Search for the cell housing the specified text and yield its [x, y] center coordinate. 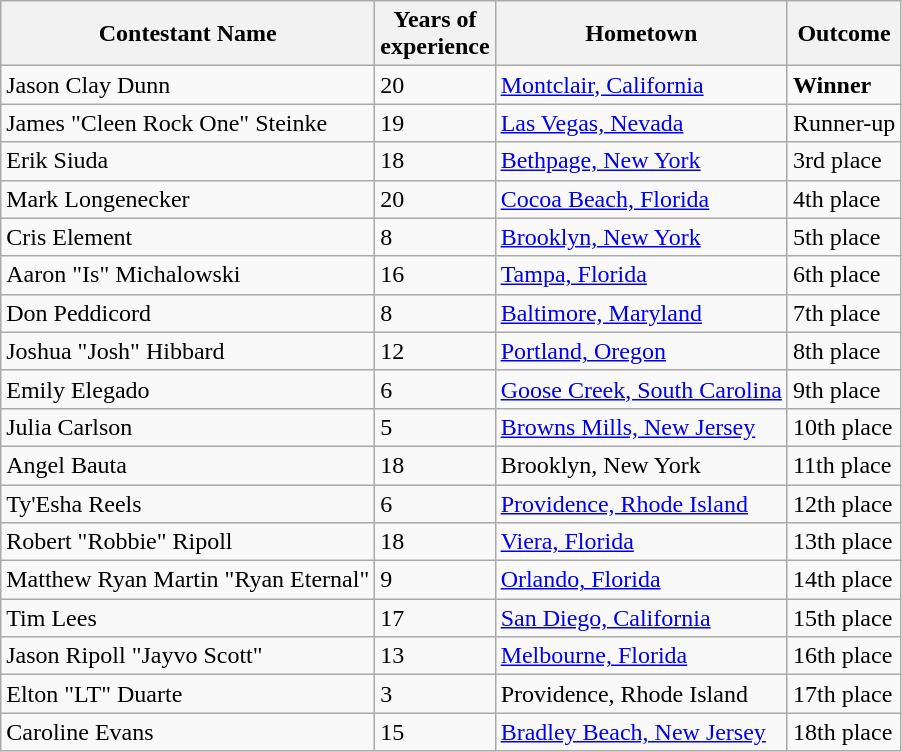
5th place [844, 237]
Robert "Robbie" Ripoll [188, 542]
Jason Ripoll "Jayvo Scott" [188, 656]
Julia Carlson [188, 427]
Don Peddicord [188, 313]
Aaron "Is" Michalowski [188, 275]
Angel Bauta [188, 465]
11th place [844, 465]
12 [435, 351]
10th place [844, 427]
7th place [844, 313]
17th place [844, 694]
3 [435, 694]
Goose Creek, South Carolina [641, 389]
Mark Longenecker [188, 199]
14th place [844, 580]
17 [435, 618]
Emily Elegado [188, 389]
8th place [844, 351]
Melbourne, Florida [641, 656]
Winner [844, 85]
15 [435, 732]
4th place [844, 199]
San Diego, California [641, 618]
12th place [844, 503]
9 [435, 580]
9th place [844, 389]
Bradley Beach, New Jersey [641, 732]
Outcome [844, 34]
Hometown [641, 34]
Montclair, California [641, 85]
3rd place [844, 161]
Portland, Oregon [641, 351]
Browns Mills, New Jersey [641, 427]
Caroline Evans [188, 732]
16 [435, 275]
Contestant Name [188, 34]
13 [435, 656]
James "Cleen Rock One" Steinke [188, 123]
Tim Lees [188, 618]
Jason Clay Dunn [188, 85]
Elton "LT" Duarte [188, 694]
6th place [844, 275]
18th place [844, 732]
Cocoa Beach, Florida [641, 199]
Years ofexperience [435, 34]
Baltimore, Maryland [641, 313]
Orlando, Florida [641, 580]
Tampa, Florida [641, 275]
Las Vegas, Nevada [641, 123]
16th place [844, 656]
Joshua "Josh" Hibbard [188, 351]
Cris Element [188, 237]
Bethpage, New York [641, 161]
Erik Siuda [188, 161]
Runner-up [844, 123]
5 [435, 427]
Matthew Ryan Martin "Ryan Eternal" [188, 580]
15th place [844, 618]
13th place [844, 542]
19 [435, 123]
Ty'Esha Reels [188, 503]
Viera, Florida [641, 542]
